Find where the given text appears and provide that cell's center as [x, y] coordinate. 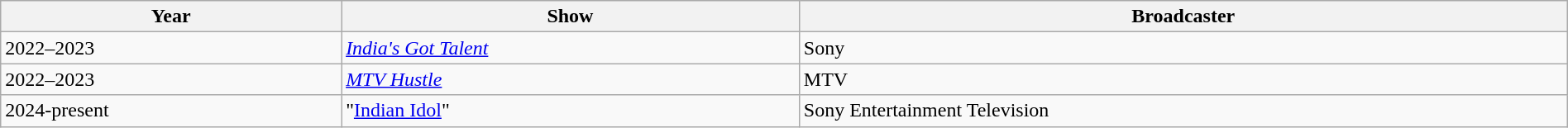
MTV [1183, 79]
Sony Entertainment Television [1183, 111]
India's Got Talent [571, 48]
Show [571, 17]
"Indian Idol" [571, 111]
2024-present [171, 111]
Broadcaster [1183, 17]
Year [171, 17]
MTV Hustle [571, 79]
Sony [1183, 48]
